Determine the (X, Y) coordinate at the center of the cell enclosing the given text.  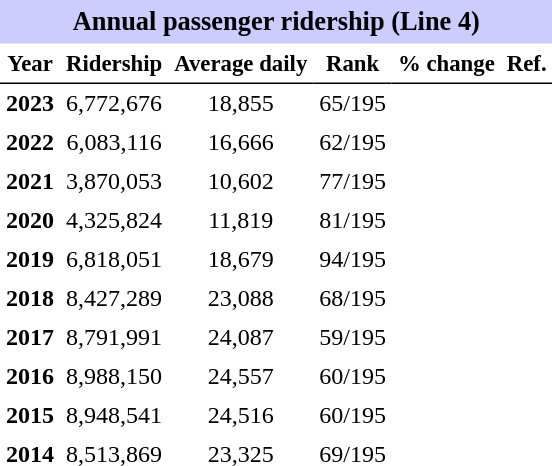
68/195 (352, 298)
2015 (30, 416)
6,818,051 (114, 260)
8,427,289 (114, 298)
16,666 (240, 142)
94/195 (352, 260)
Rank (352, 64)
24,087 (240, 338)
65/195 (352, 104)
23,088 (240, 298)
8,988,150 (114, 376)
2017 (30, 338)
77/195 (352, 182)
Year (30, 64)
Average daily (240, 64)
24,557 (240, 376)
62/195 (352, 142)
2020 (30, 220)
24,516 (240, 416)
2023 (30, 104)
59/195 (352, 338)
6,772,676 (114, 104)
81/195 (352, 220)
% change (446, 64)
8,791,991 (114, 338)
18,855 (240, 104)
2018 (30, 298)
6,083,116 (114, 142)
10,602 (240, 182)
3,870,053 (114, 182)
2022 (30, 142)
11,819 (240, 220)
18,679 (240, 260)
2019 (30, 260)
4,325,824 (114, 220)
2016 (30, 376)
2021 (30, 182)
Ridership (114, 64)
8,948,541 (114, 416)
